Return [x, y] of the center of cell containing provided text 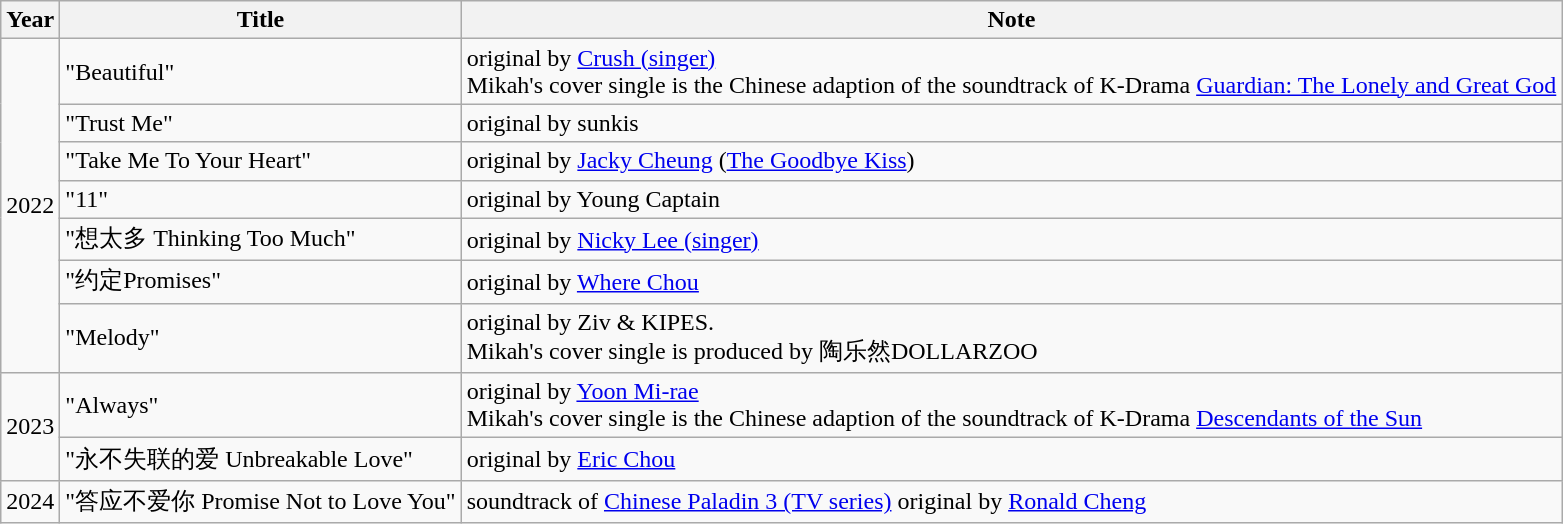
Year [30, 20]
"Beautiful" [260, 72]
original by Ziv & KIPES.Mikah's cover single is produced by 陶乐然DOLLARZOO [1012, 338]
original by Nicky Lee (singer) [1012, 240]
"答应不爱你 Promise Not to Love You" [260, 502]
"永不失联的爱 Unbreakable Love" [260, 460]
Note [1012, 20]
2022 [30, 206]
original by sunkis [1012, 123]
"Always" [260, 406]
original by Jacky Cheung (The Goodbye Kiss) [1012, 161]
original by Eric Chou [1012, 460]
Title [260, 20]
soundtrack of Chinese Paladin 3 (TV series) original by Ronald Cheng [1012, 502]
original by Where Chou [1012, 282]
original by Young Captain [1012, 199]
"Take Me To Your Heart" [260, 161]
"11" [260, 199]
"Trust Me" [260, 123]
"Melody" [260, 338]
"想太多 Thinking Too Much" [260, 240]
2024 [30, 502]
original by Yoon Mi-raeMikah's cover single is the Chinese adaption of the soundtrack of K-Drama Descendants of the Sun [1012, 406]
"约定Promises" [260, 282]
original by Crush (singer)Mikah's cover single is the Chinese adaption of the soundtrack of K-Drama Guardian: The Lonely and Great God [1012, 72]
2023 [30, 427]
